Search for the cell housing the specified text and yield its (x, y) center coordinate. 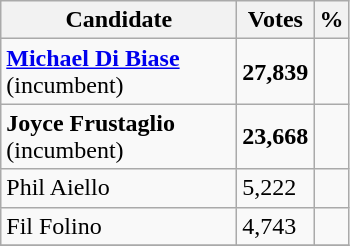
Michael Di Biase (incumbent) (119, 72)
Joyce Frustaglio (incumbent) (119, 136)
Fil Folino (119, 226)
% (332, 20)
Candidate (119, 20)
4,743 (276, 226)
27,839 (276, 72)
23,668 (276, 136)
Votes (276, 20)
Phil Aiello (119, 188)
5,222 (276, 188)
